From the cell containing the given text, extract its center point as [X, Y] coordinate. 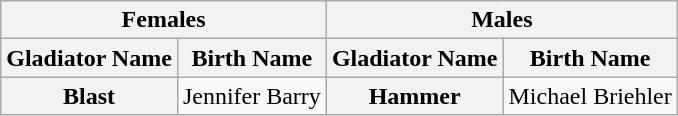
Hammer [414, 96]
Females [164, 20]
Michael Briehler [590, 96]
Males [502, 20]
Jennifer Barry [252, 96]
Blast [90, 96]
